Extract the [x, y] coordinate from the center of the cell holding the provided text.  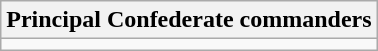
Principal Confederate commanders [189, 20]
